From the cell containing the given text, extract its center point as [x, y] coordinate. 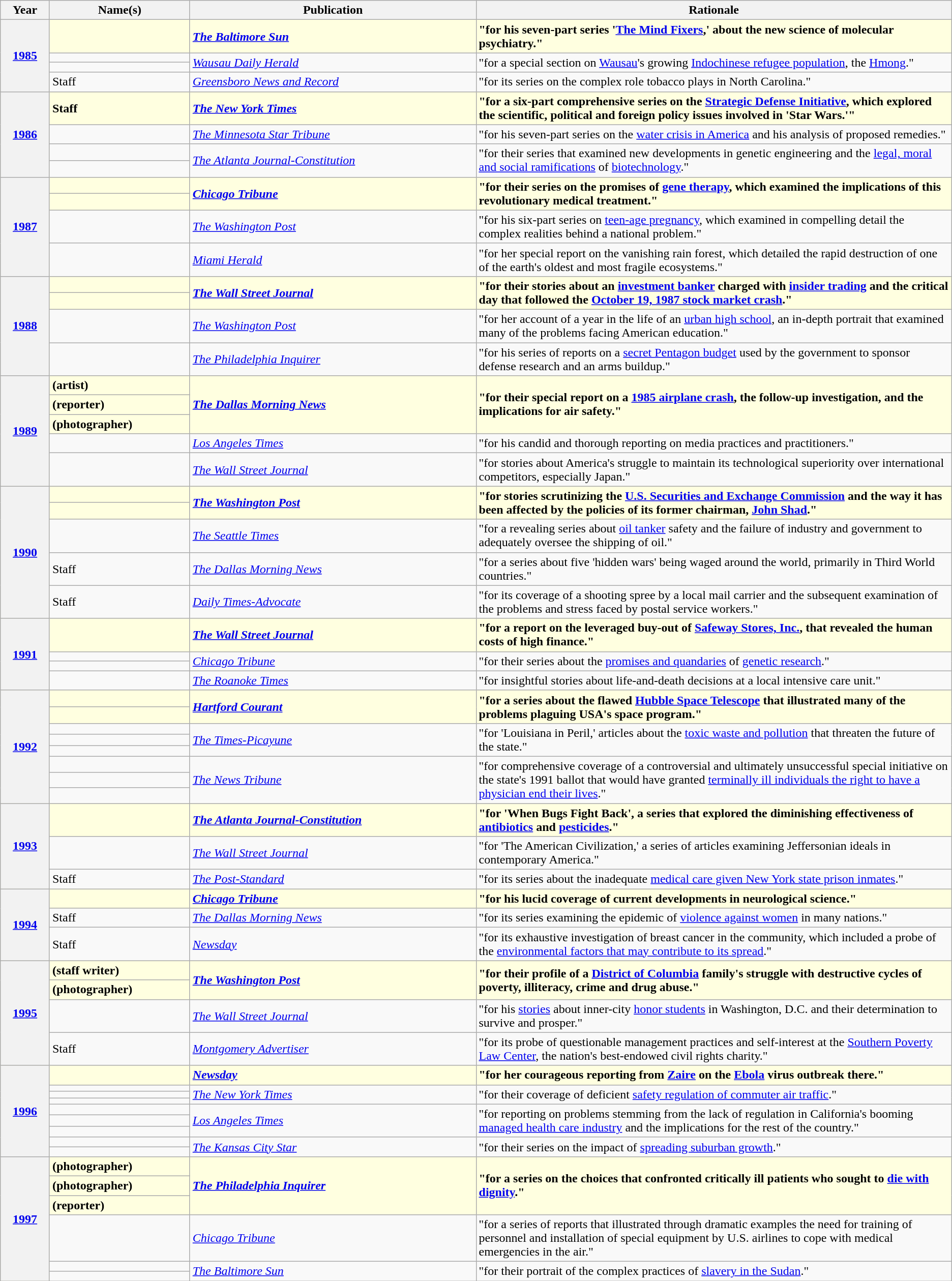
The Seattle Times [333, 536]
1991 [25, 654]
"for 'The American Civilization,' a series of articles examining Jeffersonian ideals in contemporary America." [714, 853]
1995 [25, 1013]
1990 [25, 552]
1994 [25, 925]
"for their series on the impact of spreading suburban growth." [714, 1147]
"for his series of reports on a secret Pentagon budget used by the government to sponsor defense research and an arms buildup." [714, 359]
"for its series examining the epidemic of violence against women in many nations." [714, 918]
(staff writer) [120, 970]
"for their series on the promises of gene therapy, which examined the implications of this revolutionary medical treatment." [714, 193]
The News Tribune [333, 780]
"for his lucid coverage of current developments in neurological science." [714, 899]
"for his six-part series on teen-age pregnancy, which examined in compelling detail the complex realities behind a national problem." [714, 227]
"for a series on the choices that confronted critically ill patients who sought to die with dignity." [714, 1185]
The Roanoke Times [333, 680]
"for a revealing series about oil tanker safety and the failure of industry and government to adequately oversee the shipping of oil." [714, 536]
"for insightful stories about life-and-death decisions at a local intensive care unit." [714, 680]
"for its series about the inadequate medical care given New York state prison inmates." [714, 879]
1986 [25, 134]
"for their coverage of deficient safety regulation of commuter air traffic." [714, 1094]
"for its series on the complex role tobacco plays in North Carolina." [714, 82]
1988 [25, 325]
Rationale [714, 10]
The Post-Standard [333, 879]
"for his candid and thorough reporting on media practices and practitioners." [714, 443]
"for her account of a year in the life of an urban high school, an in-depth portrait that examined many of the problems facing American education." [714, 325]
Greensboro News and Record [333, 82]
Wausau Daily Herald [333, 63]
Name(s) [120, 10]
1985 [25, 56]
"for their portrait of the complex practices of slavery in the Sudan." [714, 1271]
"for their special report on a 1985 airplane crash, the follow-up investigation, and the implications for air safety." [714, 405]
1987 [25, 227]
Daily Times-Advocate [333, 602]
"for their series about the promises and quandaries of genetic research." [714, 661]
"for a series about five 'hidden wars' being waged around the world, primarily in Third World countries." [714, 569]
"for his seven-part series on the water crisis in America and his analysis of proposed remedies." [714, 134]
The Minnesota Star Tribune [333, 134]
"for a special section on Wausau's growing Indochinese refugee population, the Hmong." [714, 63]
"for her special report on the vanishing rain forest, which detailed the rapid destruction of one of the earth's oldest and most fragile ecosystems." [714, 259]
Hartford Courant [333, 707]
1993 [25, 846]
The Times-Picayune [333, 739]
"for 'Louisiana in Peril,' articles about the toxic waste and pollution that threaten the future of the state." [714, 739]
"for his stories about inner-city honor students in Washington, D.C. and their determination to survive and prosper." [714, 1016]
Montgomery Advertiser [333, 1049]
"for 'When Bugs Fight Back', a series that explored the diminishing effectiveness of antibiotics and pesticides." [714, 820]
The Kansas City Star [333, 1147]
"for a report on the leveraged buy-out of Safeway Stores, Inc., that revealed the human costs of high finance." [714, 635]
"for a series about the flawed Hubble Space Telescope that illustrated many of the problems plaguing USA's space program." [714, 707]
Miami Herald [333, 259]
1989 [25, 431]
"for her courageous reporting from Zaire on the Ebola virus outbreak there." [714, 1075]
Year [25, 10]
"for his seven-part series 'The Mind Fixers,' about the new science of molecular psychiatry." [714, 37]
1996 [25, 1111]
1992 [25, 747]
(artist) [120, 385]
"for their profile of a District of Columbia family's struggle with destructive cycles of poverty, illiteracy, crime and drug abuse." [714, 980]
Publication [333, 10]
"for stories about America's struggle to maintain its technological superiority over international competitors, especially Japan." [714, 470]
"for their series that examined new developments in genetic engineering and the legal, moral and social ramifications of biotechnology." [714, 161]
1997 [25, 1218]
